For the text-containing cell, return its midpoint in [X, Y] coordinate format. 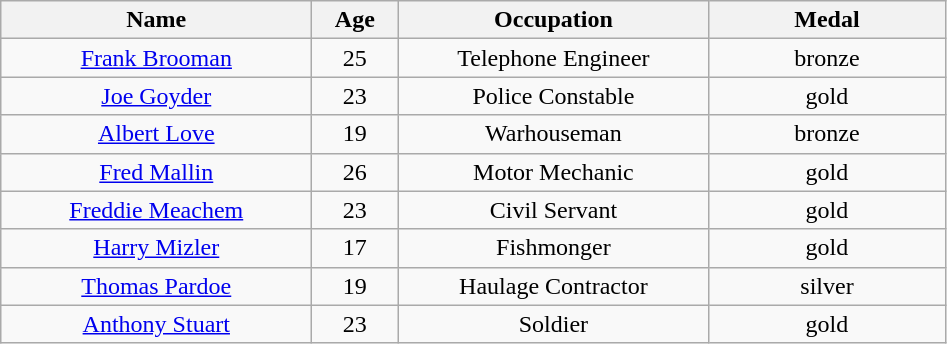
silver [827, 286]
Frank Brooman [156, 58]
Thomas Pardoe [156, 286]
Fishmonger [554, 248]
Soldier [554, 324]
Police Constable [554, 96]
Joe Goyder [156, 96]
26 [355, 172]
Haulage Contractor [554, 286]
17 [355, 248]
Occupation [554, 20]
Freddie Meachem [156, 210]
25 [355, 58]
Civil Servant [554, 210]
Harry Mizler [156, 248]
Fred Mallin [156, 172]
Albert Love [156, 134]
Age [355, 20]
Warhouseman [554, 134]
Anthony Stuart [156, 324]
Name [156, 20]
Medal [827, 20]
Telephone Engineer [554, 58]
Motor Mechanic [554, 172]
